Determine the (x, y) coordinate at the center of the cell enclosing the given text.  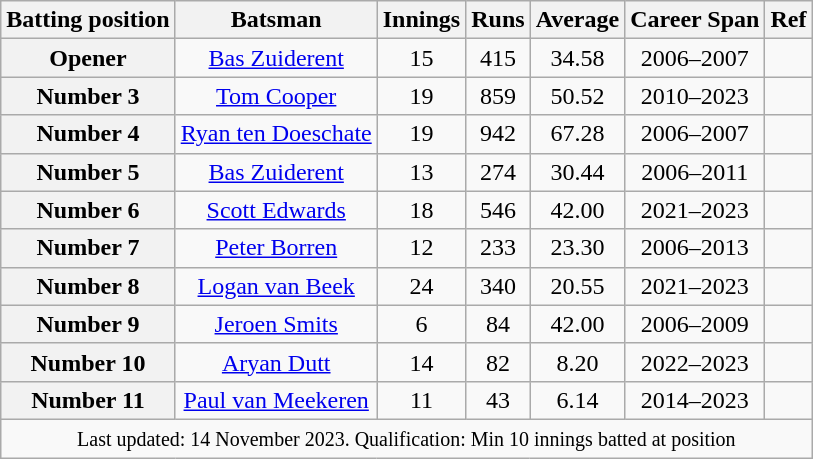
Jeroen Smits (276, 324)
Logan van Beek (276, 286)
50.52 (578, 96)
11 (421, 400)
233 (498, 248)
20.55 (578, 286)
2010–2023 (695, 96)
Scott Edwards (276, 210)
Tom Cooper (276, 96)
2006–2013 (695, 248)
340 (498, 286)
Number 6 (88, 210)
Number 3 (88, 96)
15 (421, 58)
Paul van Meekeren (276, 400)
Number 10 (88, 362)
30.44 (578, 172)
Opener (88, 58)
Innings (421, 20)
18 (421, 210)
82 (498, 362)
84 (498, 324)
274 (498, 172)
24 (421, 286)
43 (498, 400)
12 (421, 248)
Ryan ten Doeschate (276, 134)
67.28 (578, 134)
859 (498, 96)
Last updated: 14 November 2023. Qualification: Min 10 innings batted at position (406, 438)
Runs (498, 20)
14 (421, 362)
2006–2011 (695, 172)
415 (498, 58)
Number 4 (88, 134)
Average (578, 20)
Number 9 (88, 324)
Number 11 (88, 400)
942 (498, 134)
23.30 (578, 248)
Aryan Dutt (276, 362)
8.20 (578, 362)
Ref (788, 20)
Batting position (88, 20)
Number 5 (88, 172)
Peter Borren (276, 248)
Career Span (695, 20)
Batsman (276, 20)
13 (421, 172)
Number 7 (88, 248)
6 (421, 324)
6.14 (578, 400)
546 (498, 210)
2014–2023 (695, 400)
34.58 (578, 58)
2022–2023 (695, 362)
2006–2009 (695, 324)
Number 8 (88, 286)
